Locate the cell with the specified text and output its [x, y] center coordinate. 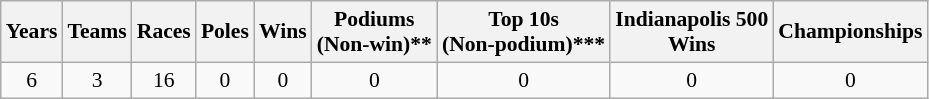
Podiums(Non-win)** [374, 32]
Years [32, 32]
Poles [225, 32]
3 [96, 80]
Teams [96, 32]
Races [164, 32]
Top 10s(Non-podium)*** [524, 32]
6 [32, 80]
Indianapolis 500Wins [692, 32]
Wins [283, 32]
Championships [850, 32]
16 [164, 80]
